Return the [x, y] coordinate for the center point of the cell that contains the specified text.  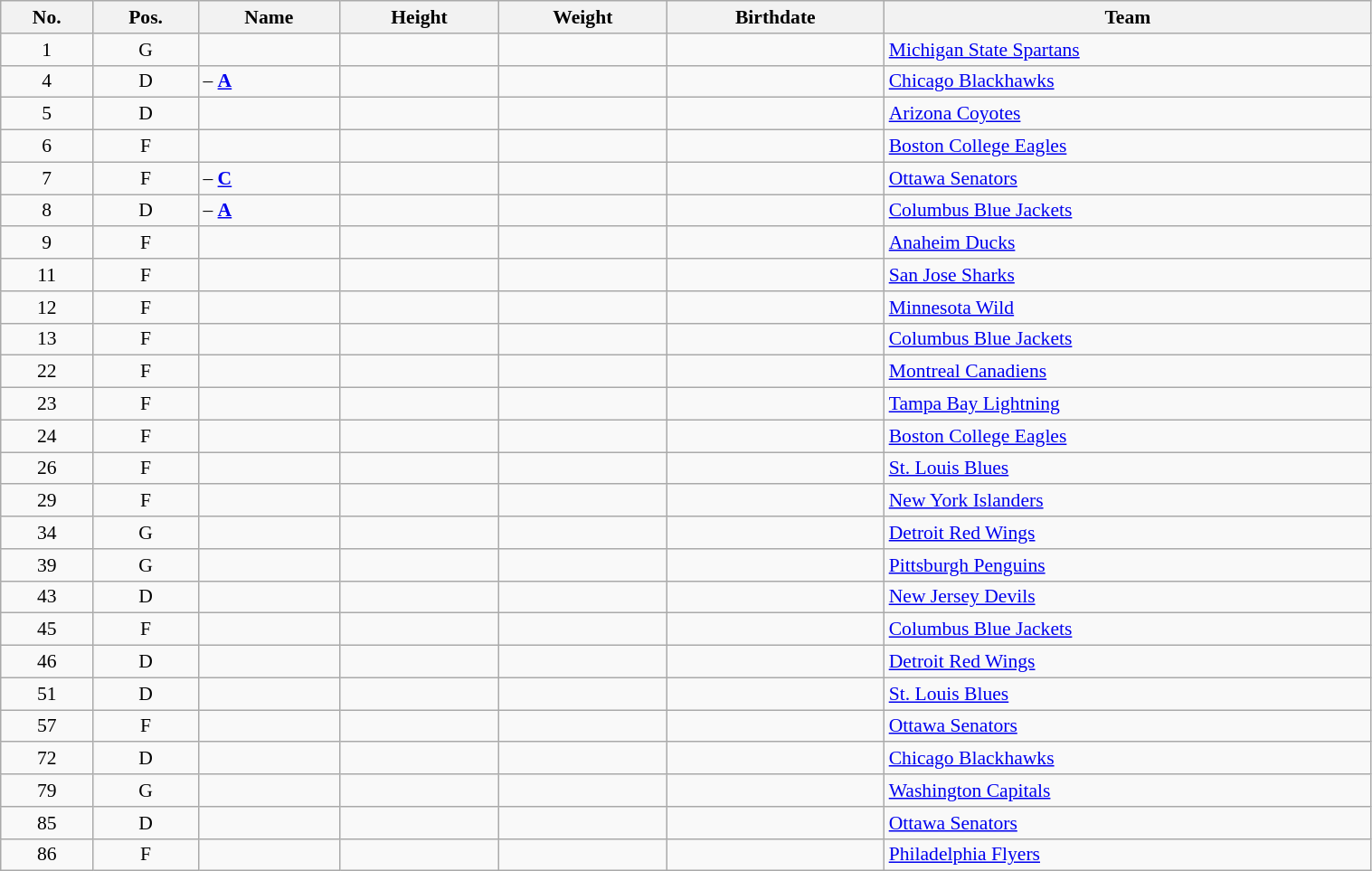
Birthdate [776, 17]
New Jersey Devils [1128, 597]
4 [47, 81]
5 [47, 114]
85 [47, 823]
New York Islanders [1128, 501]
Pittsburgh Penguins [1128, 565]
San Jose Sharks [1128, 275]
Name [269, 17]
1 [47, 50]
46 [47, 662]
Tampa Bay Lightning [1128, 404]
45 [47, 630]
9 [47, 243]
51 [47, 694]
Philadelphia Flyers [1128, 855]
No. [47, 17]
12 [47, 308]
13 [47, 339]
29 [47, 501]
Team [1128, 17]
72 [47, 759]
8 [47, 211]
57 [47, 726]
– C [269, 178]
24 [47, 436]
Arizona Coyotes [1128, 114]
6 [47, 147]
22 [47, 372]
Washington Capitals [1128, 791]
23 [47, 404]
34 [47, 533]
79 [47, 791]
Pos. [147, 17]
Height [419, 17]
39 [47, 565]
7 [47, 178]
86 [47, 855]
Minnesota Wild [1128, 308]
11 [47, 275]
Montreal Canadiens [1128, 372]
Michigan State Spartans [1128, 50]
Anaheim Ducks [1128, 243]
Weight [582, 17]
26 [47, 469]
43 [47, 597]
